Output the [X, Y] coordinate of the center of the cell containing the given text.  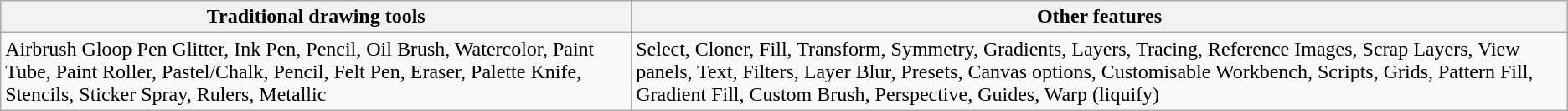
Other features [1100, 17]
Traditional drawing tools [317, 17]
